Return the (x, y) coordinate for the center point of the cell that contains the specified text.  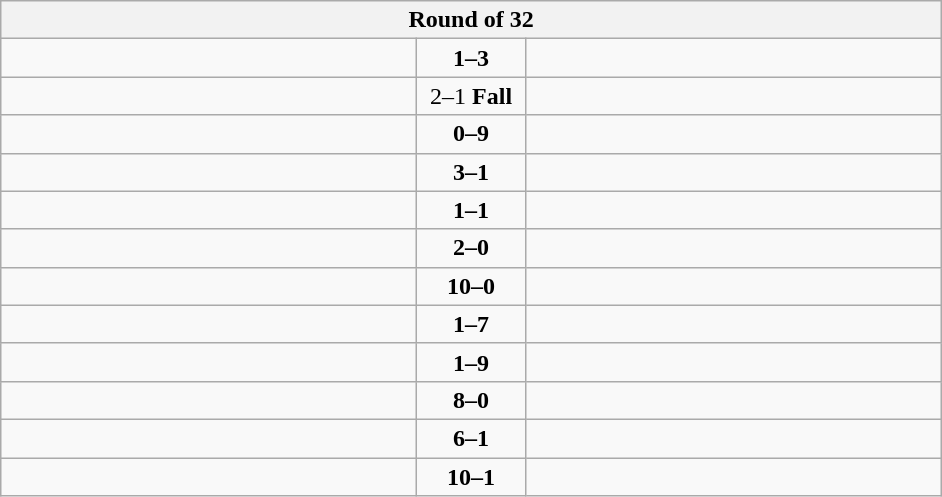
1–9 (472, 362)
1–7 (472, 324)
10–0 (472, 286)
6–1 (472, 438)
Round of 32 (472, 20)
1–1 (472, 210)
1–3 (472, 58)
0–9 (472, 134)
8–0 (472, 400)
2–1 Fall (472, 96)
2–0 (472, 248)
3–1 (472, 172)
10–1 (472, 477)
